Capture the cell that displays the provided text and extract its (x, y) central coordinate. 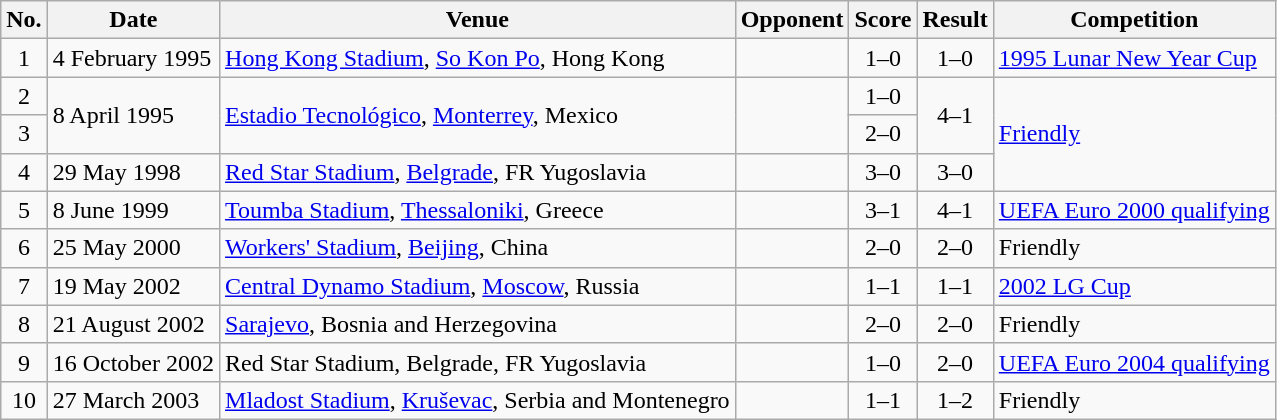
5 (24, 210)
Date (133, 20)
No. (24, 20)
8 (24, 324)
19 May 2002 (133, 286)
3 (24, 134)
Toumba Stadium, Thessaloniki, Greece (478, 210)
3–1 (883, 210)
Mladost Stadium, Kruševac, Serbia and Montenegro (478, 400)
Result (955, 20)
4 February 1995 (133, 58)
Hong Kong Stadium, So Kon Po, Hong Kong (478, 58)
25 May 2000 (133, 248)
7 (24, 286)
Opponent (792, 20)
9 (24, 362)
1–2 (955, 400)
4 (24, 172)
Venue (478, 20)
27 March 2003 (133, 400)
2002 LG Cup (1134, 286)
Competition (1134, 20)
UEFA Euro 2000 qualifying (1134, 210)
29 May 1998 (133, 172)
Score (883, 20)
8 June 1999 (133, 210)
Workers' Stadium, Beijing, China (478, 248)
1 (24, 58)
1995 Lunar New Year Cup (1134, 58)
UEFA Euro 2004 qualifying (1134, 362)
10 (24, 400)
21 August 2002 (133, 324)
8 April 1995 (133, 115)
Estadio Tecnológico, Monterrey, Mexico (478, 115)
2 (24, 96)
16 October 2002 (133, 362)
Sarajevo, Bosnia and Herzegovina (478, 324)
Central Dynamo Stadium, Moscow, Russia (478, 286)
6 (24, 248)
